Provide the (x, y) coordinate of the cell's center where the given text is located.  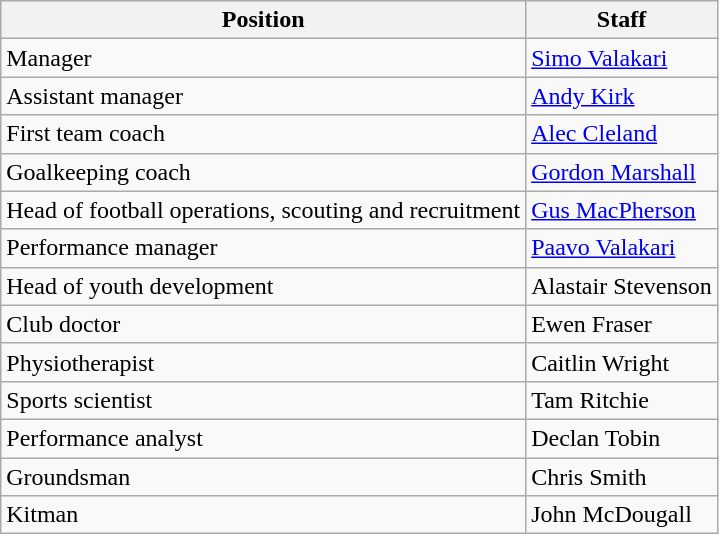
Alec Cleland (622, 134)
Tam Ritchie (622, 400)
Performance manager (264, 248)
Declan Tobin (622, 438)
Caitlin Wright (622, 362)
Kitman (264, 515)
Sports scientist (264, 400)
John McDougall (622, 515)
Physiotherapist (264, 362)
Staff (622, 20)
Andy Kirk (622, 96)
Groundsman (264, 477)
Alastair Stevenson (622, 286)
Performance analyst (264, 438)
Head of youth development (264, 286)
Position (264, 20)
Gordon Marshall (622, 172)
Goalkeeping coach (264, 172)
Ewen Fraser (622, 324)
Gus MacPherson (622, 210)
Club doctor (264, 324)
Manager (264, 58)
First team coach (264, 134)
Assistant manager (264, 96)
Chris Smith (622, 477)
Head of football operations, scouting and recruitment (264, 210)
Paavo Valakari (622, 248)
Simo Valakari (622, 58)
